Identify which cell holds the provided text, then report its [x, y] central coordinate. 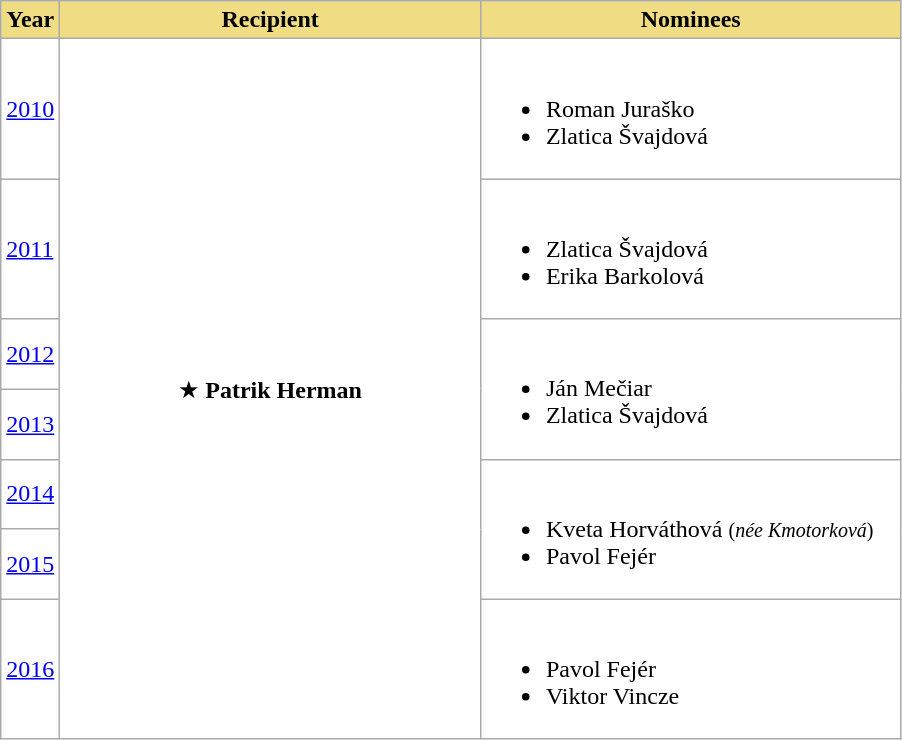
Nominees [690, 20]
2013 [30, 424]
Roman JuraškoZlatica Švajdová [690, 109]
2015 [30, 564]
Ján MečiarZlatica Švajdová [690, 389]
Kveta Horváthová (née Kmotorková)Pavol Fejér [690, 529]
★ Patrik Herman [270, 389]
2010 [30, 109]
Zlatica ŠvajdováErika Barkolová [690, 249]
Year [30, 20]
2016 [30, 669]
2014 [30, 494]
2012 [30, 354]
Pavol FejérViktor Vincze [690, 669]
Recipient [270, 20]
2011 [30, 249]
